Scan for the cell matching the given text and deliver its [x, y] coordinate at center. 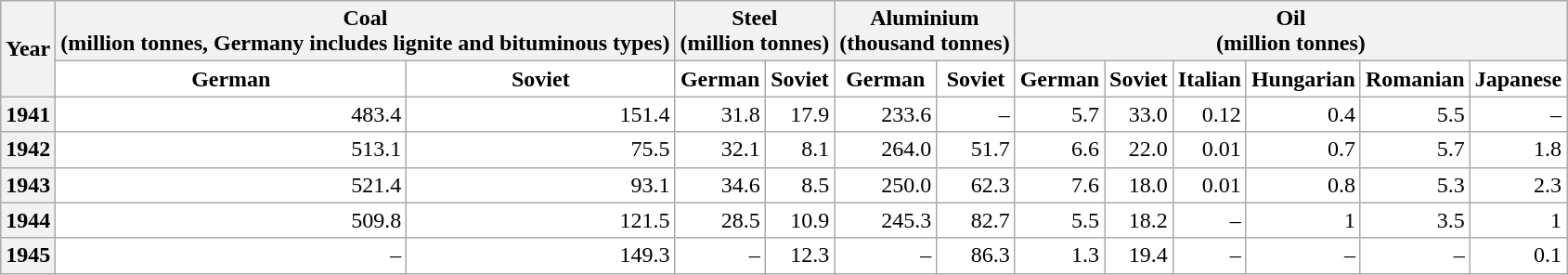
0.8 [1303, 185]
1941 [28, 114]
22.0 [1139, 150]
31.8 [720, 114]
75.5 [540, 150]
Steel(million tonnes) [755, 32]
34.6 [720, 185]
1945 [28, 255]
1944 [28, 220]
8.5 [799, 185]
509.8 [231, 220]
17.9 [799, 114]
Hungarian [1303, 79]
1943 [28, 185]
19.4 [1139, 255]
82.7 [976, 220]
8.1 [799, 150]
245.3 [886, 220]
Coal(million tonnes, Germany includes lignite and bituminous types) [366, 32]
28.5 [720, 220]
5.3 [1415, 185]
Year [28, 48]
18.0 [1139, 185]
121.5 [540, 220]
10.9 [799, 220]
86.3 [976, 255]
Italian [1209, 79]
233.6 [886, 114]
3.5 [1415, 220]
Oil(million tonnes) [1290, 32]
264.0 [886, 150]
1.3 [1059, 255]
2.3 [1518, 185]
0.7 [1303, 150]
62.3 [976, 185]
521.4 [231, 185]
250.0 [886, 185]
513.1 [231, 150]
33.0 [1139, 114]
6.6 [1059, 150]
32.1 [720, 150]
151.4 [540, 114]
51.7 [976, 150]
0.1 [1518, 255]
0.4 [1303, 114]
12.3 [799, 255]
93.1 [540, 185]
1942 [28, 150]
7.6 [1059, 185]
0.12 [1209, 114]
1.8 [1518, 150]
18.2 [1139, 220]
Romanian [1415, 79]
Japanese [1518, 79]
149.3 [540, 255]
483.4 [231, 114]
Aluminium(thousand tonnes) [925, 32]
